Pinpoint the cell where the given text exists, returning its (X, Y) midpoint coordinate. 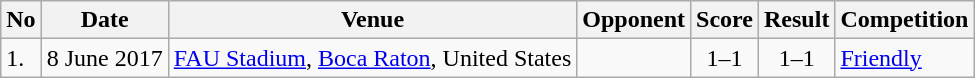
Friendly (904, 58)
8 June 2017 (104, 58)
Opponent (634, 20)
1. (21, 58)
Result (797, 20)
Competition (904, 20)
Venue (372, 20)
Score (725, 20)
FAU Stadium, Boca Raton, United States (372, 58)
Date (104, 20)
No (21, 20)
